Locate the cell with the specified text and output its (x, y) center coordinate. 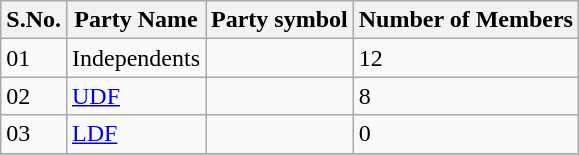
8 (466, 96)
12 (466, 58)
LDF (136, 134)
UDF (136, 96)
Party symbol (280, 20)
S.No. (34, 20)
Party Name (136, 20)
02 (34, 96)
Independents (136, 58)
0 (466, 134)
01 (34, 58)
03 (34, 134)
Number of Members (466, 20)
